Detect which cell encompasses the target text, then output its [X, Y] center coordinate. 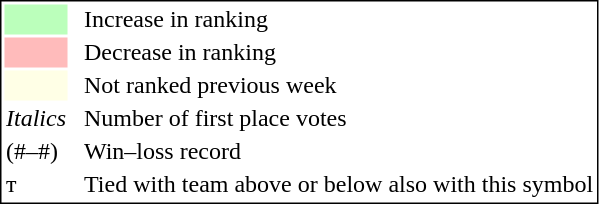
Decrease in ranking [338, 53]
Increase in ranking [338, 19]
Italics [36, 119]
Win–loss record [338, 151]
т [36, 185]
Not ranked previous week [338, 85]
Tied with team above or below also with this symbol [338, 185]
Number of first place votes [338, 119]
(#–#) [36, 151]
